Identify which cell holds the provided text, then report its [X, Y] central coordinate. 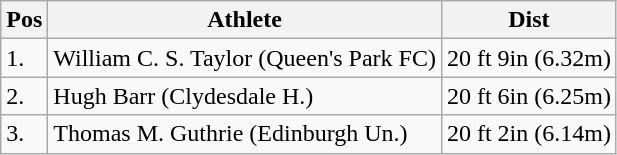
Thomas M. Guthrie (Edinburgh Un.) [245, 134]
1. [24, 58]
Pos [24, 20]
3. [24, 134]
Hugh Barr (Clydesdale H.) [245, 96]
20 ft 6in (6.25m) [528, 96]
2. [24, 96]
20 ft 2in (6.14m) [528, 134]
Dist [528, 20]
20 ft 9in (6.32m) [528, 58]
William C. S. Taylor (Queen's Park FC) [245, 58]
Athlete [245, 20]
